Output the [X, Y] coordinate of the center of the cell containing the given text.  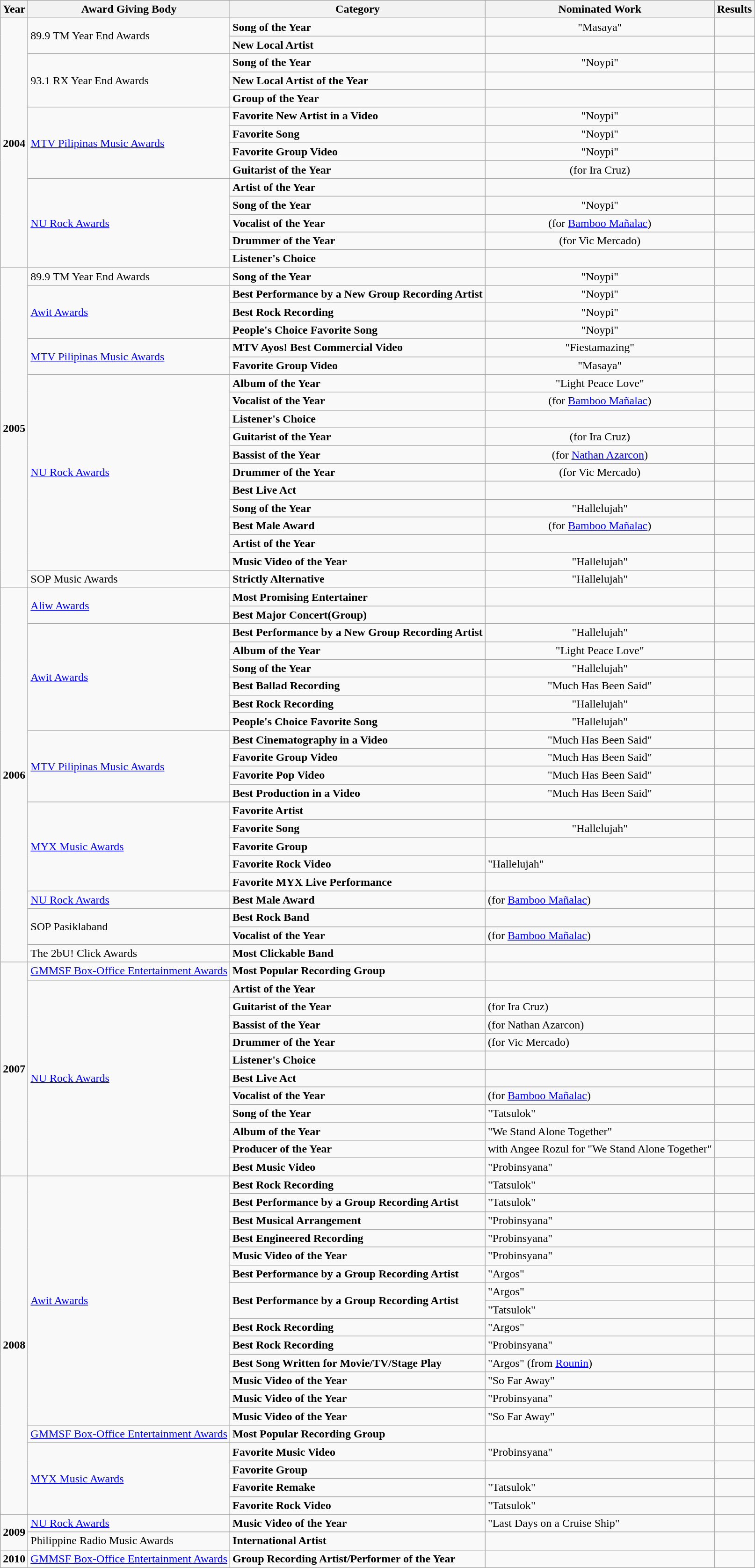
Producer of the Year [358, 1149]
Most Promising Entertainer [358, 597]
"We Stand Alone Together" [600, 1131]
Award Giving Body [129, 9]
Best Engineered Recording [358, 1238]
SOP Music Awards [129, 579]
2005 [14, 428]
2008 [14, 1345]
New Local Artist of the Year [358, 80]
Category [358, 9]
Philippine Radio Music Awards [129, 1541]
Favorite Remake [358, 1488]
Best Production in a Video [358, 793]
Best Ballad Recording [358, 686]
Favorite New Artist in a Video [358, 116]
The 2bU! Click Awards [129, 953]
Results [734, 9]
New Local Artist [358, 45]
Favorite MYX Live Performance [358, 882]
Strictly Alternative [358, 579]
Best Cinematography in a Video [358, 739]
Group Recording Artist/Performer of the Year [358, 1559]
"Last Days on a Cruise Ship" [600, 1523]
"Fiestamazing" [600, 348]
with Angee Rozul for "We Stand Alone Together" [600, 1149]
2004 [14, 143]
Nominated Work [600, 9]
2010 [14, 1559]
Year [14, 9]
2006 [14, 775]
"Argos" (from Rounin) [600, 1363]
Best Music Video [358, 1167]
2007 [14, 1069]
Best Major Concert(Group) [358, 615]
Best Musical Arrangement [358, 1220]
Favorite Music Video [358, 1452]
2009 [14, 1532]
Group of the Year [358, 98]
MTV Ayos! Best Commercial Video [358, 348]
93.1 RX Year End Awards [129, 80]
Favorite Pop Video [358, 775]
Favorite Artist [358, 811]
Best Rock Band [358, 918]
Most Clickable Band [358, 953]
Best Song Written for Movie/TV/Stage Play [358, 1363]
SOP Pasiklaband [129, 926]
Aliw Awards [129, 606]
International Artist [358, 1541]
